Extract the [X, Y] coordinate from the center of the cell holding the provided text.  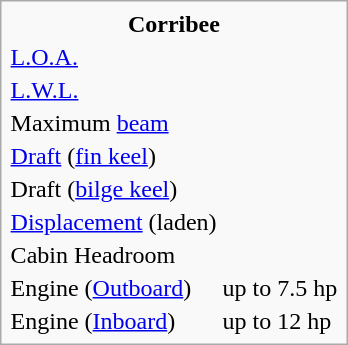
up to 7.5 hp [280, 288]
Corribee [174, 24]
Displacement (laden) [114, 222]
Draft (fin keel) [114, 156]
up to 12 hp [280, 321]
Maximum beam [114, 123]
Engine (Inboard) [114, 321]
Draft (bilge keel) [114, 189]
L.W.L. [114, 90]
Cabin Headroom [114, 255]
Engine (Outboard) [114, 288]
L.O.A. [114, 57]
